Find where the given text appears and provide that cell's center as (X, Y) coordinate. 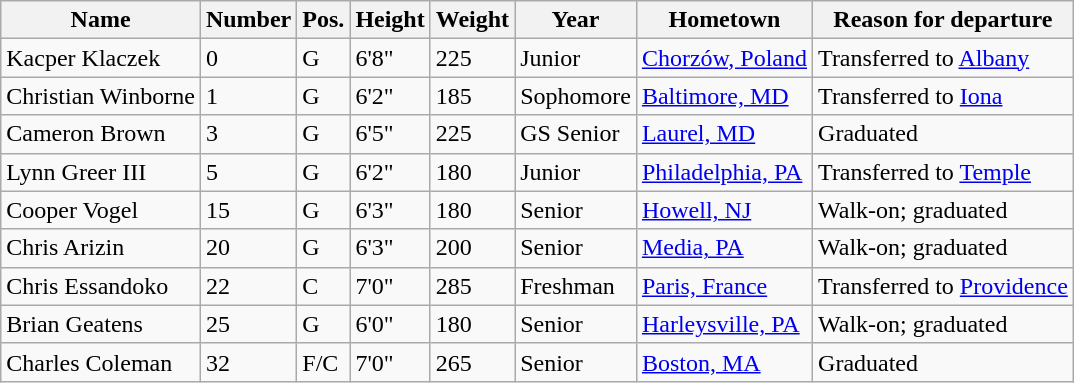
0 (248, 58)
Year (576, 20)
6'0" (390, 324)
Transferred to Temple (944, 172)
Cooper Vogel (101, 210)
Number (248, 20)
Hometown (724, 20)
285 (472, 286)
Boston, MA (724, 362)
Howell, NJ (724, 210)
Freshman (576, 286)
265 (472, 362)
200 (472, 248)
3 (248, 134)
Name (101, 20)
C (324, 286)
32 (248, 362)
Pos. (324, 20)
Reason for departure (944, 20)
Harleysville, PA (724, 324)
F/C (324, 362)
Transferred to Iona (944, 96)
Paris, France (724, 286)
22 (248, 286)
Philadelphia, PA (724, 172)
Baltimore, MD (724, 96)
1 (248, 96)
Laurel, MD (724, 134)
Cameron Brown (101, 134)
Christian Winborne (101, 96)
Chorzów, Poland (724, 58)
Brian Geatens (101, 324)
Kacper Klaczek (101, 58)
Transferred to Providence (944, 286)
Chris Arizin (101, 248)
Lynn Greer III (101, 172)
6'8" (390, 58)
5 (248, 172)
Media, PA (724, 248)
Weight (472, 20)
Chris Essandoko (101, 286)
15 (248, 210)
Height (390, 20)
25 (248, 324)
Sophomore (576, 96)
Transferred to Albany (944, 58)
20 (248, 248)
185 (472, 96)
GS Senior (576, 134)
Charles Coleman (101, 362)
6'5" (390, 134)
